Output the [X, Y] coordinate of the center of the cell containing the given text.  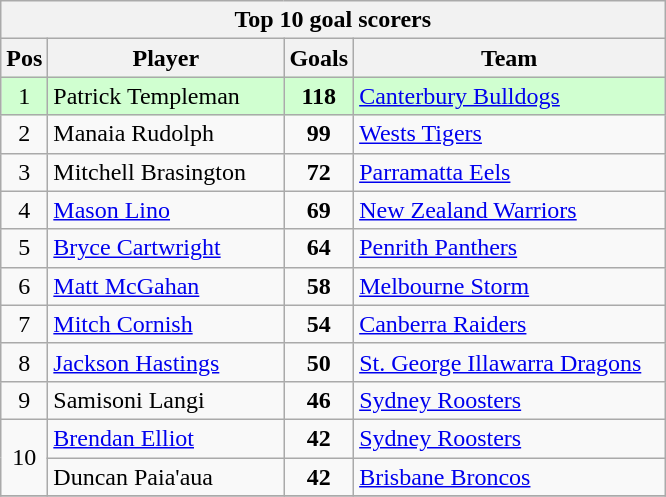
Mason Lino [166, 210]
Melbourne Storm [510, 286]
Brendan Elliot [166, 438]
Wests Tigers [510, 134]
Top 10 goal scorers [333, 20]
Matt McGahan [166, 286]
7 [24, 324]
Samisoni Langi [166, 400]
69 [319, 210]
St. George Illawarra Dragons [510, 362]
99 [319, 134]
54 [319, 324]
Pos [24, 58]
Penrith Panthers [510, 248]
3 [24, 172]
Brisbane Broncos [510, 477]
Patrick Templeman [166, 96]
50 [319, 362]
9 [24, 400]
1 [24, 96]
2 [24, 134]
Mitch Cornish [166, 324]
Jackson Hastings [166, 362]
6 [24, 286]
58 [319, 286]
46 [319, 400]
Goals [319, 58]
Team [510, 58]
64 [319, 248]
Manaia Rudolph [166, 134]
Canterbury Bulldogs [510, 96]
4 [24, 210]
Player [166, 58]
Duncan Paia'aua [166, 477]
Canberra Raiders [510, 324]
Parramatta Eels [510, 172]
Mitchell Brasington [166, 172]
8 [24, 362]
Bryce Cartwright [166, 248]
10 [24, 457]
118 [319, 96]
5 [24, 248]
New Zealand Warriors [510, 210]
72 [319, 172]
